Find where the given text appears and provide that cell's center as [x, y] coordinate. 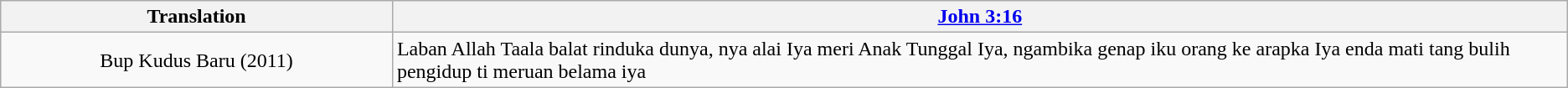
Bup Kudus Baru (2011) [197, 60]
John 3:16 [980, 17]
Translation [197, 17]
